For the text-containing cell, return its midpoint in [X, Y] coordinate format. 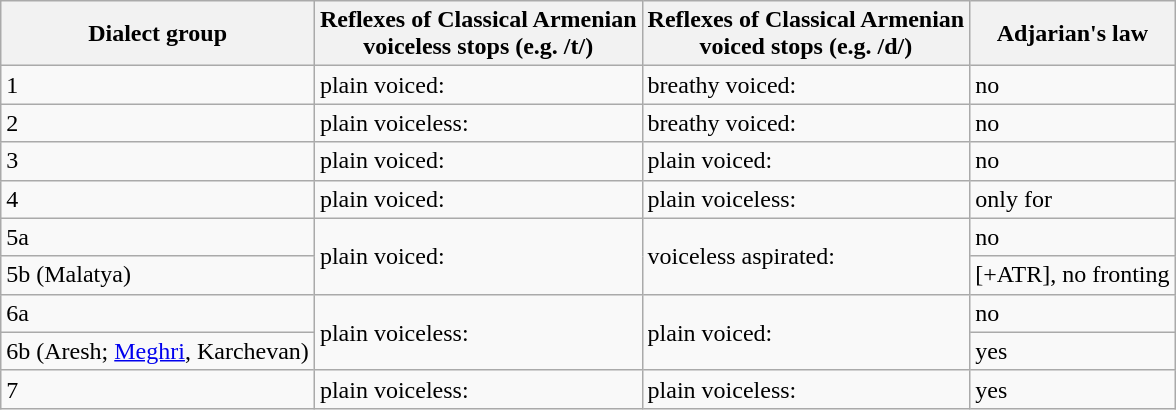
6b (Aresh; Meghri, Karchevan) [158, 351]
voiceless aspirated: [806, 256]
1 [158, 85]
Reflexes of Classical Armenianvoiced stops (e.g. /d/) [806, 34]
[+ATR], no fronting [1072, 275]
only for [1072, 199]
6a [158, 313]
3 [158, 161]
2 [158, 123]
5b (Malatya) [158, 275]
Dialect group [158, 34]
5a [158, 237]
7 [158, 389]
Adjarian's law [1072, 34]
Reflexes of Classical Armenianvoiceless stops (e.g. /t/) [478, 34]
4 [158, 199]
